Return the (X, Y) coordinate for the center point of the cell that contains the specified text.  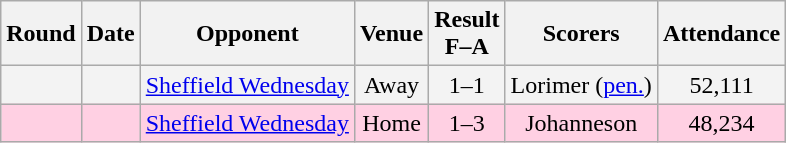
Johanneson (581, 123)
Lorimer (pen.) (581, 85)
Scorers (581, 34)
Round (41, 34)
Venue (391, 34)
ResultF–A (467, 34)
1–3 (467, 123)
52,111 (721, 85)
Away (391, 85)
1–1 (467, 85)
48,234 (721, 123)
Opponent (247, 34)
Attendance (721, 34)
Date (110, 34)
Home (391, 123)
